Provide the [x, y] coordinate of the cell's center where the given text is located.  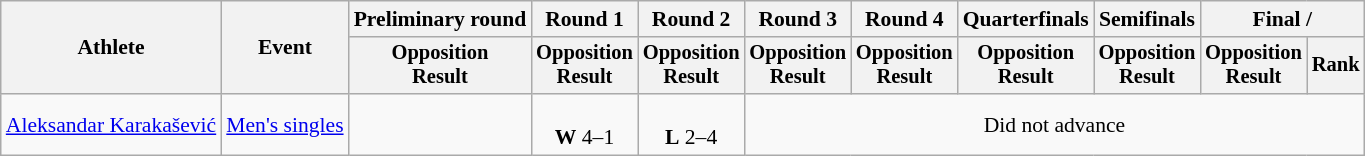
Round 4 [904, 19]
Preliminary round [440, 19]
Event [284, 48]
Athlete [111, 48]
Final / [1282, 19]
Round 3 [798, 19]
Aleksandar Karakašević [111, 124]
Round 2 [692, 19]
Did not advance [1054, 124]
Rank [1336, 66]
Men's singles [284, 124]
Round 1 [584, 19]
Semifinals [1148, 19]
L 2–4 [692, 124]
Quarterfinals [1026, 19]
W 4–1 [584, 124]
